Pinpoint the cell where the given text exists, returning its (x, y) midpoint coordinate. 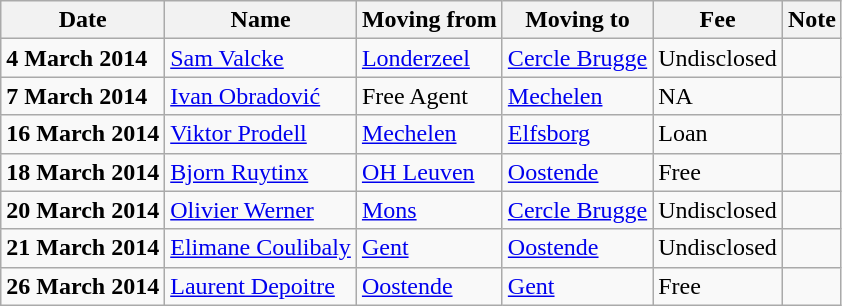
Mons (429, 210)
Loan (718, 134)
Moving from (429, 20)
Free Agent (429, 96)
Ivan Obradović (261, 96)
Moving to (577, 20)
Date (83, 20)
Note (812, 20)
Elimane Coulibaly (261, 248)
16 March 2014 (83, 134)
Olivier Werner (261, 210)
20 March 2014 (83, 210)
Name (261, 20)
Fee (718, 20)
NA (718, 96)
7 March 2014 (83, 96)
Bjorn Ruytinx (261, 172)
Laurent Depoitre (261, 286)
Elfsborg (577, 134)
18 March 2014 (83, 172)
OH Leuven (429, 172)
Viktor Prodell (261, 134)
4 March 2014 (83, 58)
21 March 2014 (83, 248)
Sam Valcke (261, 58)
26 March 2014 (83, 286)
Londerzeel (429, 58)
